Pinpoint the cell where the given text exists, returning its [X, Y] midpoint coordinate. 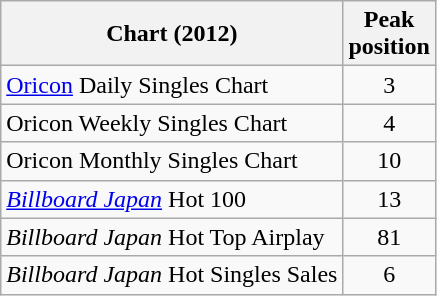
Oricon Weekly Singles Chart [172, 123]
Billboard Japan Hot Singles Sales [172, 275]
4 [389, 123]
6 [389, 275]
10 [389, 161]
Peakposition [389, 34]
Billboard Japan Hot Top Airplay [172, 237]
Oricon Monthly Singles Chart [172, 161]
13 [389, 199]
Billboard Japan Hot 100 [172, 199]
81 [389, 237]
Chart (2012) [172, 34]
3 [389, 85]
Oricon Daily Singles Chart [172, 85]
